Search for the cell housing the specified text and yield its (x, y) center coordinate. 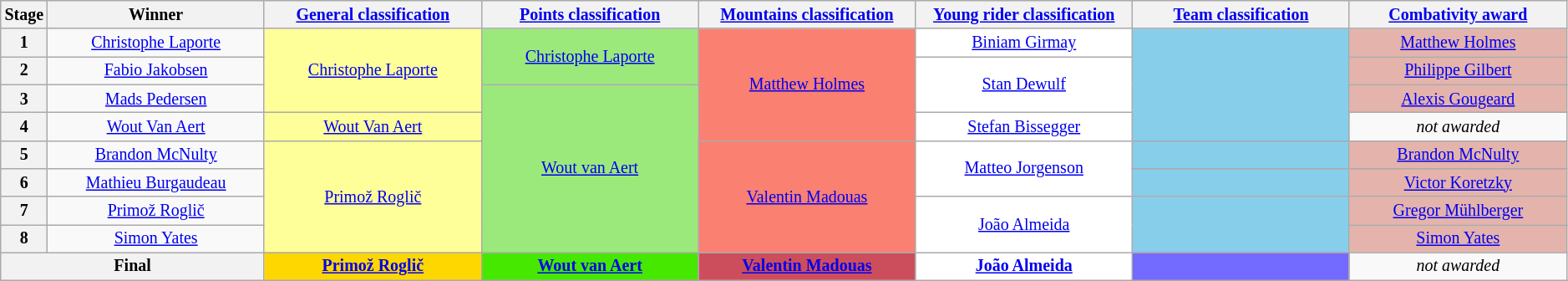
Points classification (590, 15)
Mads Pedersen (156, 99)
Mountains classification (807, 15)
2 (24, 70)
Fabio Jakobsen (156, 70)
General classification (373, 15)
Team classification (1241, 15)
Victor Koretzky (1458, 182)
1 (24, 43)
8 (24, 239)
Winner (156, 15)
Stage (24, 15)
Stefan Bissegger (1024, 127)
Gregor Mühlberger (1458, 211)
Combativity award (1458, 15)
3 (24, 99)
4 (24, 127)
Stan Dewulf (1024, 85)
Matteo Jorgenson (1024, 169)
6 (24, 182)
7 (24, 211)
Mathieu Burgaudeau (156, 182)
Biniam Girmay (1024, 43)
Philippe Gilbert (1458, 70)
Young rider classification (1024, 15)
5 (24, 154)
Final (133, 266)
Alexis Gougeard (1458, 99)
